Return the (x, y) coordinate for the center point of the cell that contains the specified text.  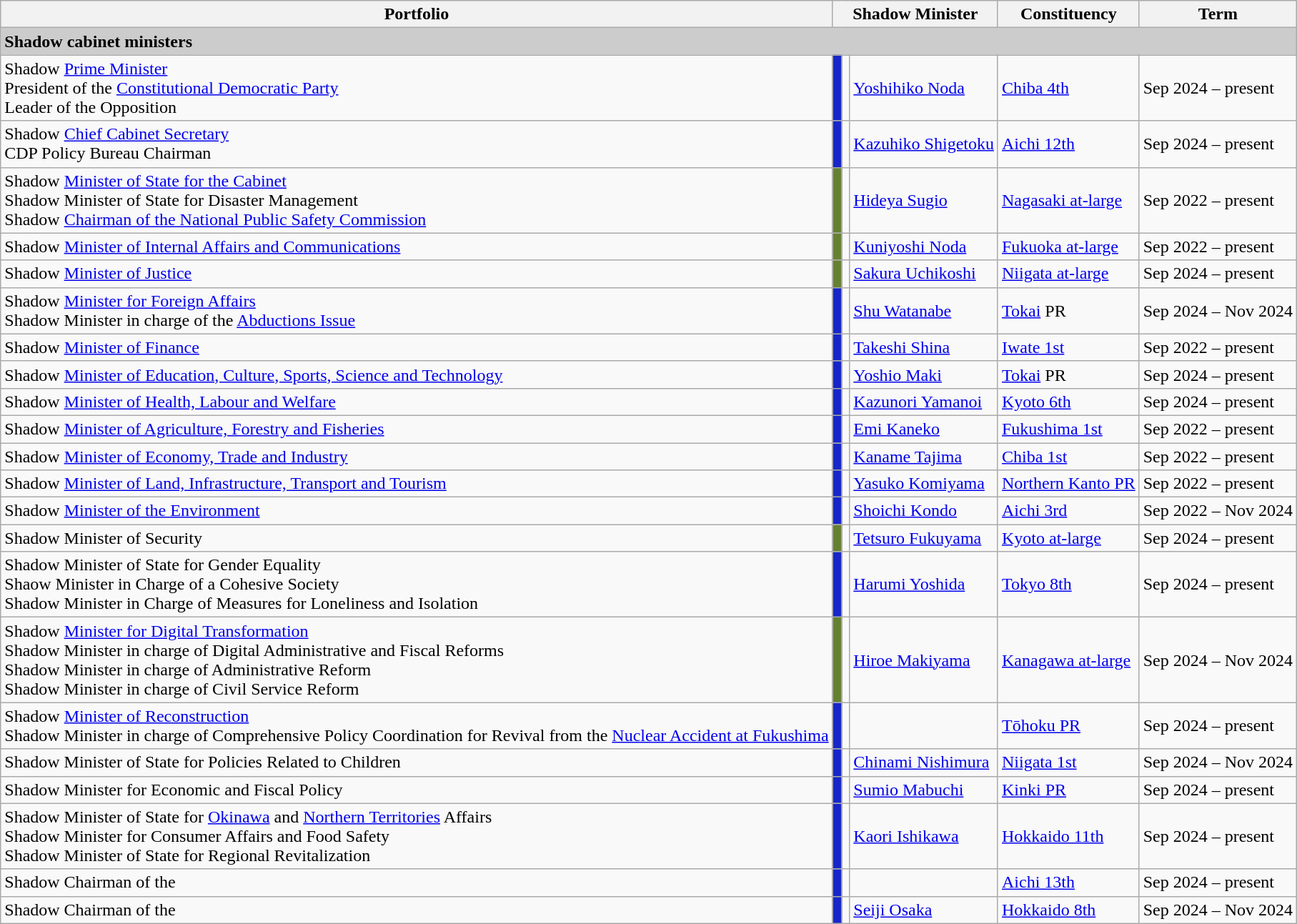
Takeshi Shina (924, 347)
Kanagawa at-large (1068, 660)
Chiba 1st (1068, 457)
Portfolio (417, 14)
Shadow Minister of State for the CabinetShadow Minister of State for Disaster ManagementShadow Chairman of the National Public Safety Commission (417, 200)
Tokyo 8th (1068, 585)
Shadow cabinet ministers (649, 41)
Constituency (1068, 14)
Emi Kaneko (924, 429)
Hiroe Makiyama (924, 660)
Niigata at-large (1068, 274)
Shoichi Kondo (924, 511)
Nagasaki at-large (1068, 200)
Shadow Minister (915, 14)
Hokkaido 8th (1068, 910)
Shadow Minister of State for Policies Related to Children (417, 762)
Tetsuro Fukuyama (924, 538)
Shadow Minister of Security (417, 538)
Harumi Yoshida (924, 585)
Niigata 1st (1068, 762)
Shadow Minister for Economic and Fiscal Policy (417, 790)
Shadow Prime MinisterPresident of the Constitutional Democratic PartyLeader of the Opposition (417, 88)
Shadow Minister of ReconstructionShadow Minister in charge of Comprehensive Policy Coordination for Revival from the Nuclear Accident at Fukushima (417, 726)
Kyoto 6th (1068, 402)
Shadow Minister of Economy, Trade and Industry (417, 457)
Shadow Minister of the Environment (417, 511)
Iwate 1st (1068, 347)
Sep 2022 – Nov 2024 (1218, 511)
Shadow Minister of Land, Infrastructure, Transport and Tourism (417, 484)
Kyoto at-large (1068, 538)
Hideya Sugio (924, 200)
Shadow Minister of Agriculture, Forestry and Fisheries (417, 429)
Kazuhiko Shigetoku (924, 144)
Aichi 12th (1068, 144)
Shadow Minister of Education, Culture, Sports, Science and Technology (417, 374)
Fukuoka at-large (1068, 247)
Kaname Tajima (924, 457)
Kinki PR (1068, 790)
Sumio Mabuchi (924, 790)
Chinami Nishimura (924, 762)
Shu Watanabe (924, 310)
Term (1218, 14)
Shadow Minister of Justice (417, 274)
Kaori Ishikawa (924, 836)
Kuniyoshi Noda (924, 247)
Shadow Minister of Finance (417, 347)
Aichi 13th (1068, 883)
Yoshihiko Noda (924, 88)
Shadow Minister of Internal Affairs and Communications (417, 247)
Kazunori Yamanoi (924, 402)
Shadow Minister for Foreign AffairsShadow Minister in charge of the Abductions Issue (417, 310)
Seiji Osaka (924, 910)
Hokkaido 11th (1068, 836)
Yoshio Maki (924, 374)
Shadow Minister of Health, Labour and Welfare (417, 402)
Aichi 3rd (1068, 511)
Chiba 4th (1068, 88)
Shadow Chief Cabinet SecretaryCDP Policy Bureau Chairman (417, 144)
Northern Kanto PR (1068, 484)
Sakura Uchikoshi (924, 274)
Yasuko Komiyama (924, 484)
Tōhoku PR (1068, 726)
Fukushima 1st (1068, 429)
